Determine the [X, Y] coordinate at the center of the cell enclosing the given text.  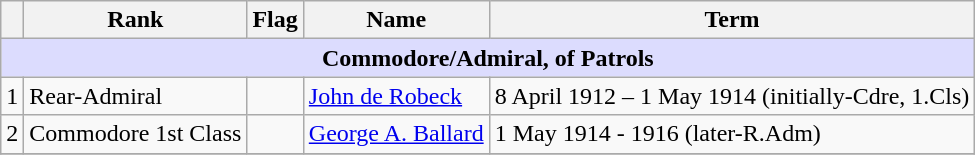
Name [396, 20]
Term [732, 20]
Commodore 1st Class [136, 134]
John de Robeck [396, 96]
2 [12, 134]
1 May 1914 - 1916 (later-R.Adm) [732, 134]
George A. Ballard [396, 134]
8 April 1912 – 1 May 1914 (initially-Cdre, 1.Cls) [732, 96]
Flag [275, 20]
Rear-Admiral [136, 96]
1 [12, 96]
Commodore/Admiral, of Patrols [488, 58]
Rank [136, 20]
